Return the [x, y] coordinate for the center point of the cell that contains the specified text.  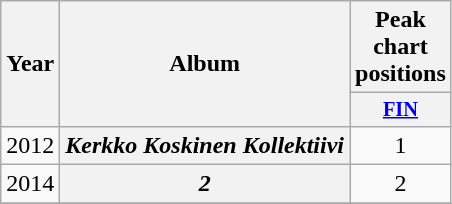
Kerkko Koskinen Kollektiivi [205, 145]
FIN [401, 110]
Year [30, 64]
Album [205, 64]
Peak chart positions [401, 47]
2012 [30, 145]
1 [401, 145]
2014 [30, 184]
